Return the [x, y] coordinate for the center point of the cell that contains the specified text.  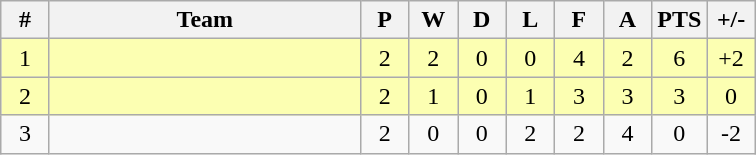
+/- [732, 20]
A [628, 20]
D [482, 20]
Team [204, 20]
6 [680, 58]
L [530, 20]
+2 [732, 58]
-2 [732, 134]
P [384, 20]
W [434, 20]
PTS [680, 20]
F [580, 20]
# [26, 20]
